Scan for the cell matching the given text and deliver its [X, Y] coordinate at center. 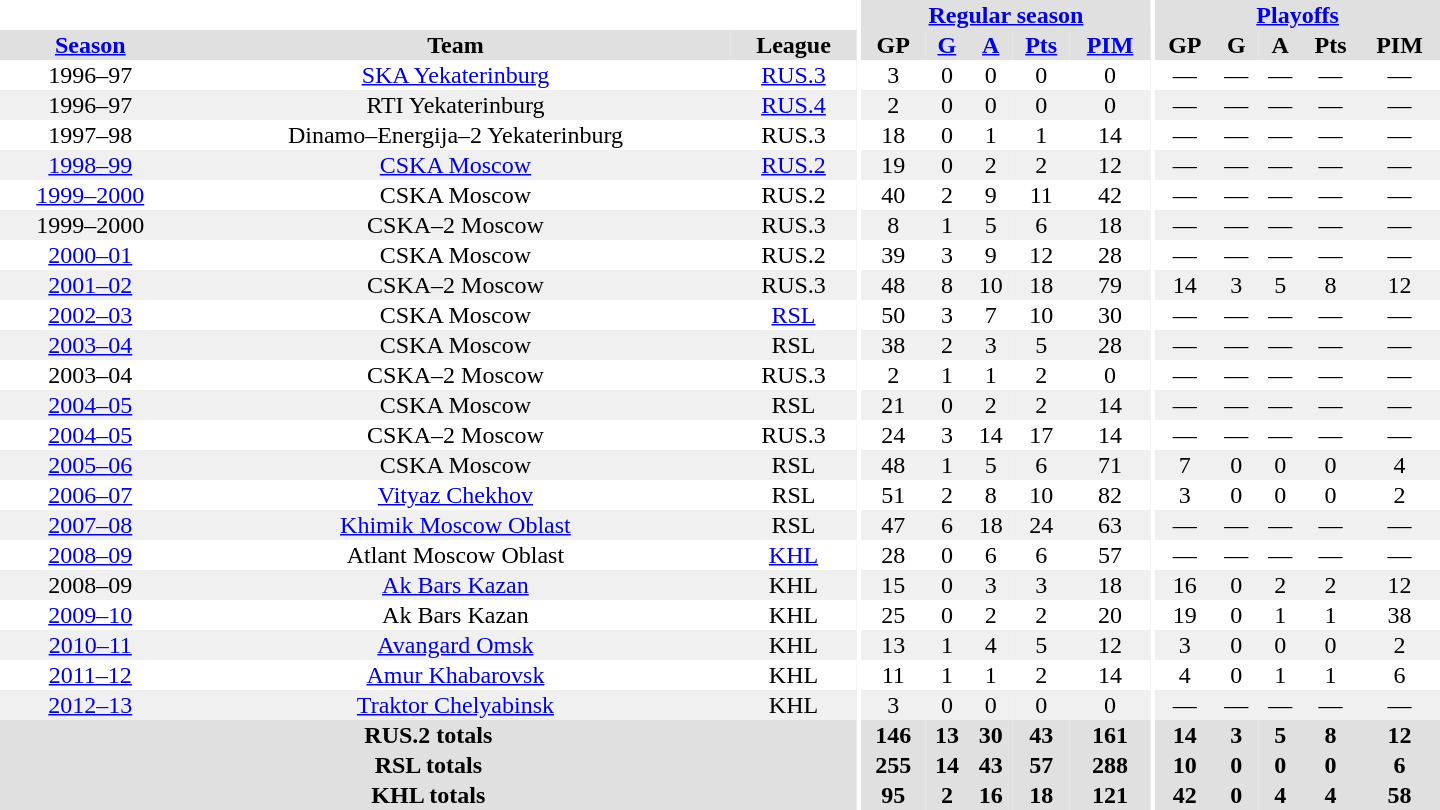
KHL totals [428, 795]
2006–07 [90, 495]
Amur Khabarovsk [456, 675]
2002–03 [90, 315]
2012–13 [90, 705]
2010–11 [90, 645]
Dinamo–Energija–2 Yekaterinburg [456, 135]
17 [1042, 435]
SKA Yekaterinburg [456, 75]
1998–99 [90, 165]
63 [1110, 525]
Team [456, 45]
51 [894, 495]
2009–10 [90, 615]
2001–02 [90, 285]
2000–01 [90, 255]
47 [894, 525]
79 [1110, 285]
RTI Yekaterinburg [456, 105]
Season [90, 45]
Vityaz Chekhov [456, 495]
Avangard Omsk [456, 645]
Playoffs [1298, 15]
71 [1110, 465]
255 [894, 765]
1997–98 [90, 135]
58 [1400, 795]
20 [1110, 615]
25 [894, 615]
Khimik Moscow Oblast [456, 525]
146 [894, 735]
Traktor Chelyabinsk [456, 705]
288 [1110, 765]
RUS.2 totals [428, 735]
39 [894, 255]
2011–12 [90, 675]
League [793, 45]
50 [894, 315]
15 [894, 585]
Atlant Moscow Oblast [456, 555]
21 [894, 405]
Regular season [1006, 15]
121 [1110, 795]
RSL totals [428, 765]
40 [894, 195]
82 [1110, 495]
95 [894, 795]
2007–08 [90, 525]
2005–06 [90, 465]
161 [1110, 735]
RUS.4 [793, 105]
